Return (x, y) of the center of cell containing provided text 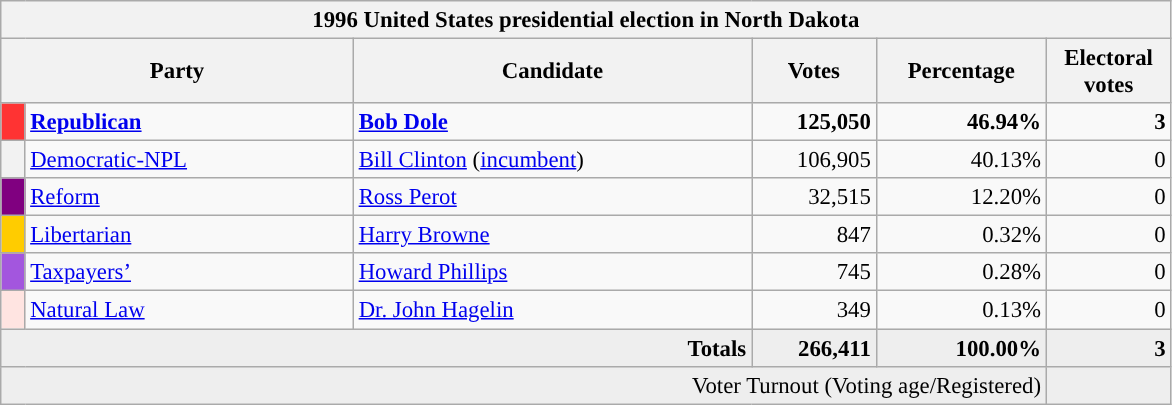
Reform (189, 197)
0.32% (961, 235)
100.00% (961, 348)
Electoral votes (1108, 72)
40.13% (961, 160)
Voter Turnout (Voting age/Registered) (524, 385)
Harry Browne (552, 235)
125,050 (814, 122)
32,515 (814, 197)
106,905 (814, 160)
0.13% (961, 310)
1996 United States presidential election in North Dakota (586, 20)
Natural Law (189, 310)
Candidate (552, 72)
Republican (189, 122)
46.94% (961, 122)
Ross Perot (552, 197)
Totals (376, 348)
0.28% (961, 273)
266,411 (814, 348)
Votes (814, 72)
349 (814, 310)
12.20% (961, 197)
847 (814, 235)
Party (178, 72)
Dr. John Hagelin (552, 310)
Taxpayers’ (189, 273)
745 (814, 273)
Howard Phillips (552, 273)
Libertarian (189, 235)
Bob Dole (552, 122)
Bill Clinton (incumbent) (552, 160)
Percentage (961, 72)
Democratic-NPL (189, 160)
